Search for the cell housing the specified text and yield its [X, Y] center coordinate. 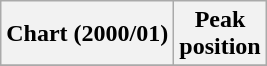
Chart (2000/01) [88, 34]
Peakposition [220, 34]
